Output the (x, y) coordinate of the center of the cell containing the given text.  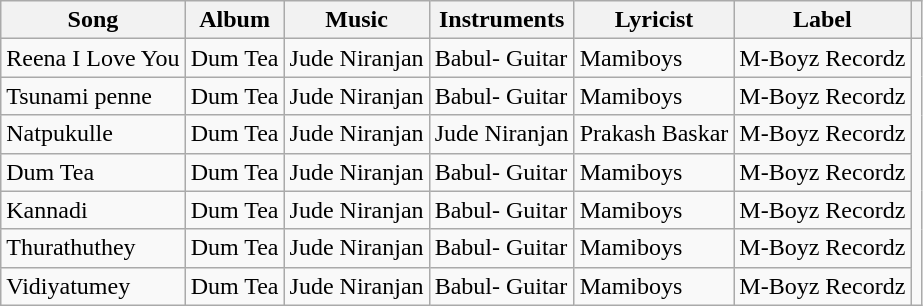
Natpukulle (93, 134)
Lyricist (654, 20)
Tsunami penne (93, 96)
Album (234, 20)
Reena I Love You (93, 58)
Thurathuthey (93, 248)
Instruments (502, 20)
Song (93, 20)
Prakash Baskar (654, 134)
Kannadi (93, 210)
Label (822, 20)
Music (356, 20)
Vidiyatumey (93, 286)
